Search for the cell housing the specified text and yield its (X, Y) center coordinate. 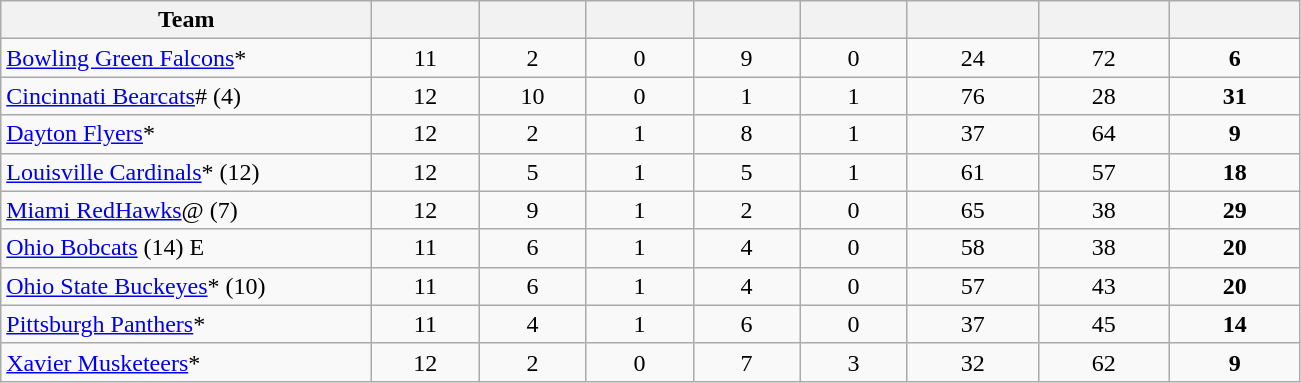
18 (1234, 172)
29 (1234, 210)
14 (1234, 324)
Louisville Cardinals* (12) (186, 172)
24 (972, 58)
Dayton Flyers* (186, 134)
32 (972, 362)
3 (854, 362)
Ohio State Buckeyes* (10) (186, 286)
64 (1104, 134)
72 (1104, 58)
43 (1104, 286)
Cincinnati Bearcats# (4) (186, 96)
7 (746, 362)
28 (1104, 96)
Miami RedHawks@ (7) (186, 210)
65 (972, 210)
61 (972, 172)
62 (1104, 362)
Bowling Green Falcons* (186, 58)
31 (1234, 96)
58 (972, 248)
76 (972, 96)
10 (532, 96)
Pittsburgh Panthers* (186, 324)
Team (186, 20)
Xavier Musketeers* (186, 362)
Ohio Bobcats (14) E (186, 248)
45 (1104, 324)
8 (746, 134)
